Detect which cell encompasses the target text, then output its [X, Y] center coordinate. 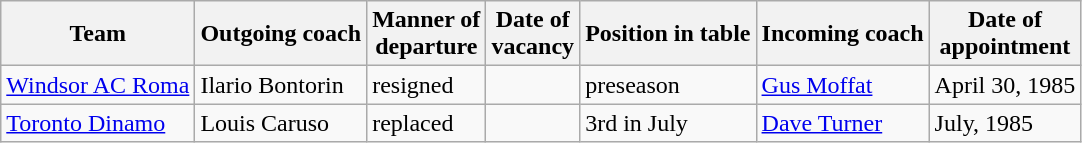
Ilario Bontorin [281, 85]
Team [98, 34]
Windsor AC Roma [98, 85]
Date of appointment [1005, 34]
resigned [426, 85]
Toronto Dinamo [98, 123]
Louis Caruso [281, 123]
Incoming coach [842, 34]
Position in table [668, 34]
3rd in July [668, 123]
Gus Moffat [842, 85]
Date of vacancy [533, 34]
Manner of departure [426, 34]
replaced [426, 123]
July, 1985 [1005, 123]
April 30, 1985 [1005, 85]
Outgoing coach [281, 34]
Dave Turner [842, 123]
preseason [668, 85]
